From the cell containing the given text, extract its center point as [x, y] coordinate. 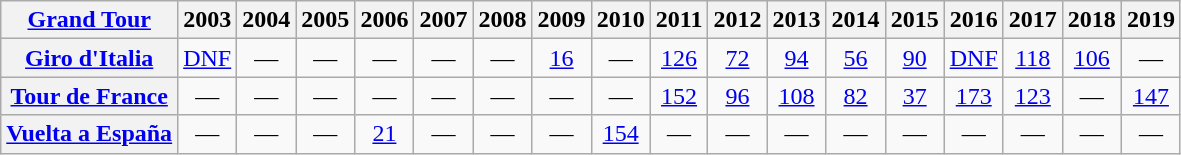
2004 [266, 20]
2007 [444, 20]
152 [679, 96]
2010 [620, 20]
82 [856, 96]
96 [738, 96]
2016 [974, 20]
2017 [1032, 20]
2013 [796, 20]
154 [620, 134]
2018 [1092, 20]
16 [562, 58]
2009 [562, 20]
90 [914, 58]
147 [1150, 96]
72 [738, 58]
2019 [1150, 20]
Tour de France [90, 96]
2014 [856, 20]
2003 [208, 20]
2012 [738, 20]
Grand Tour [90, 20]
126 [679, 58]
2008 [502, 20]
108 [796, 96]
Giro d'Italia [90, 58]
94 [796, 58]
173 [974, 96]
56 [856, 58]
37 [914, 96]
2011 [679, 20]
118 [1032, 58]
106 [1092, 58]
2015 [914, 20]
2006 [384, 20]
123 [1032, 96]
2005 [326, 20]
21 [384, 134]
Vuelta a España [90, 134]
